Find where the given text appears and provide that cell's center as [x, y] coordinate. 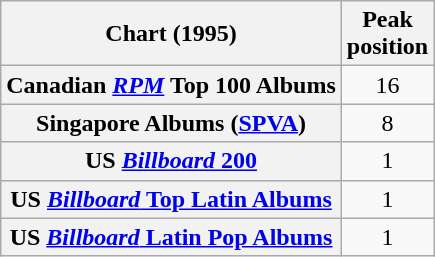
Singapore Albums (SPVA) [172, 123]
Chart (1995) [172, 34]
Canadian RPM Top 100 Albums [172, 85]
16 [387, 85]
US Billboard 200 [172, 161]
US Billboard Latin Pop Albums [172, 237]
US Billboard Top Latin Albums [172, 199]
Peakposition [387, 34]
8 [387, 123]
